Return (x, y) of the center of cell containing provided text 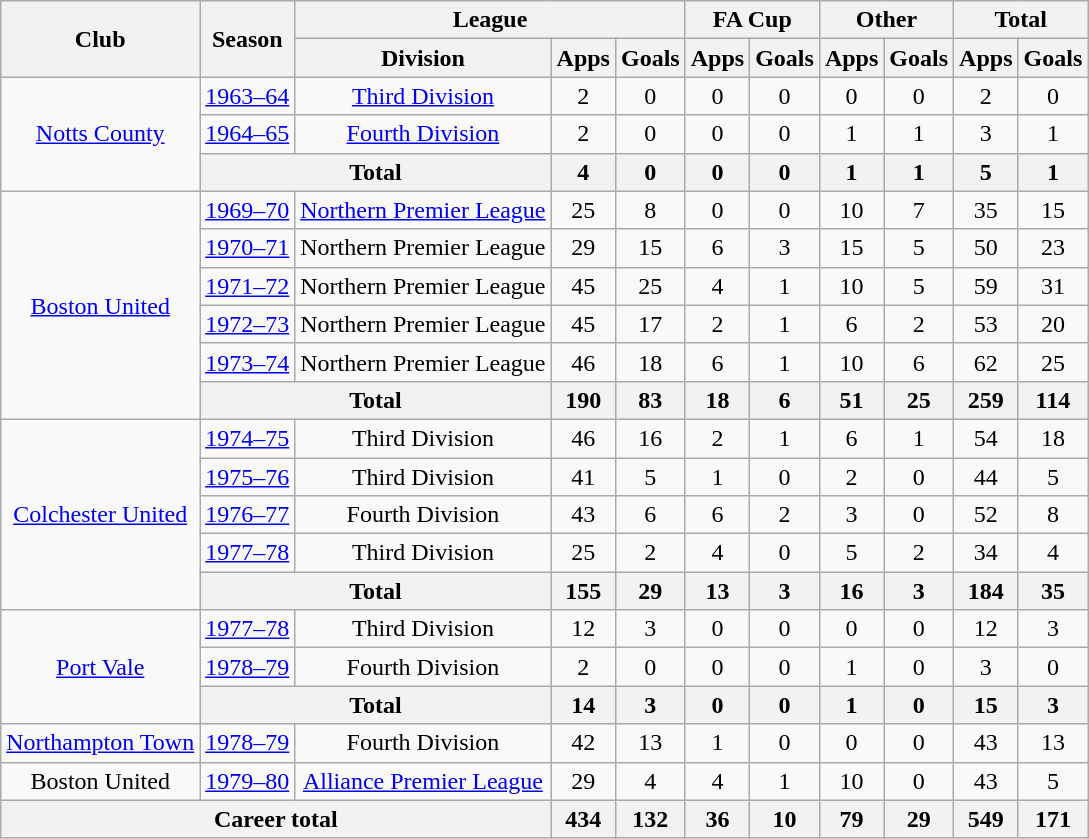
184 (986, 591)
52 (986, 515)
Club (100, 39)
Colchester United (100, 514)
549 (986, 819)
132 (650, 819)
50 (986, 248)
Season (248, 39)
1972–73 (248, 324)
1973–74 (248, 362)
1969–70 (248, 210)
54 (986, 438)
1976–77 (248, 515)
1971–72 (248, 286)
83 (650, 400)
34 (986, 553)
259 (986, 400)
79 (851, 819)
434 (583, 819)
51 (851, 400)
62 (986, 362)
7 (919, 210)
1970–71 (248, 248)
44 (986, 477)
190 (583, 400)
Notts County (100, 134)
41 (583, 477)
23 (1053, 248)
League (490, 20)
171 (1053, 819)
53 (986, 324)
20 (1053, 324)
1979–80 (248, 781)
17 (650, 324)
Alliance Premier League (423, 781)
114 (1053, 400)
Division (423, 58)
155 (583, 591)
59 (986, 286)
36 (717, 819)
Port Vale (100, 667)
Northampton Town (100, 743)
1963–64 (248, 96)
1964–65 (248, 134)
42 (583, 743)
1974–75 (248, 438)
1975–76 (248, 477)
Other (886, 20)
14 (583, 705)
FA Cup (752, 20)
Career total (276, 819)
31 (1053, 286)
